Pinpoint the cell where the given text exists, returning its (X, Y) midpoint coordinate. 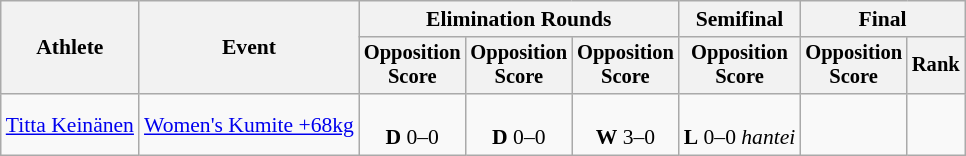
L 0–0 hantei (740, 124)
Titta Keinänen (70, 124)
Women's Kumite +68kg (249, 124)
Event (249, 48)
Semifinal (740, 19)
Athlete (70, 48)
Elimination Rounds (519, 19)
W 3–0 (626, 124)
Final (882, 19)
Rank (936, 66)
